Capture the cell that displays the provided text and extract its (X, Y) central coordinate. 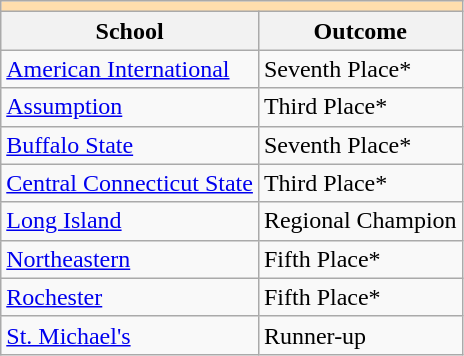
Regional Champion (360, 221)
Outcome (360, 31)
Buffalo State (130, 145)
Assumption (130, 107)
Northeastern (130, 259)
Long Island (130, 221)
Runner-up (360, 335)
School (130, 31)
Central Connecticut State (130, 183)
St. Michael's (130, 335)
Rochester (130, 297)
American International (130, 69)
